Detect which cell encompasses the target text, then output its [X, Y] center coordinate. 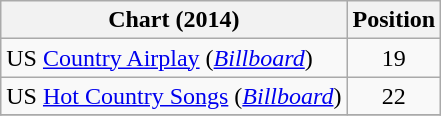
US Hot Country Songs (Billboard) [174, 96]
22 [394, 96]
Chart (2014) [174, 20]
Position [394, 20]
19 [394, 58]
US Country Airplay (Billboard) [174, 58]
